Return the [x, y] coordinate for the center point of the cell that contains the specified text.  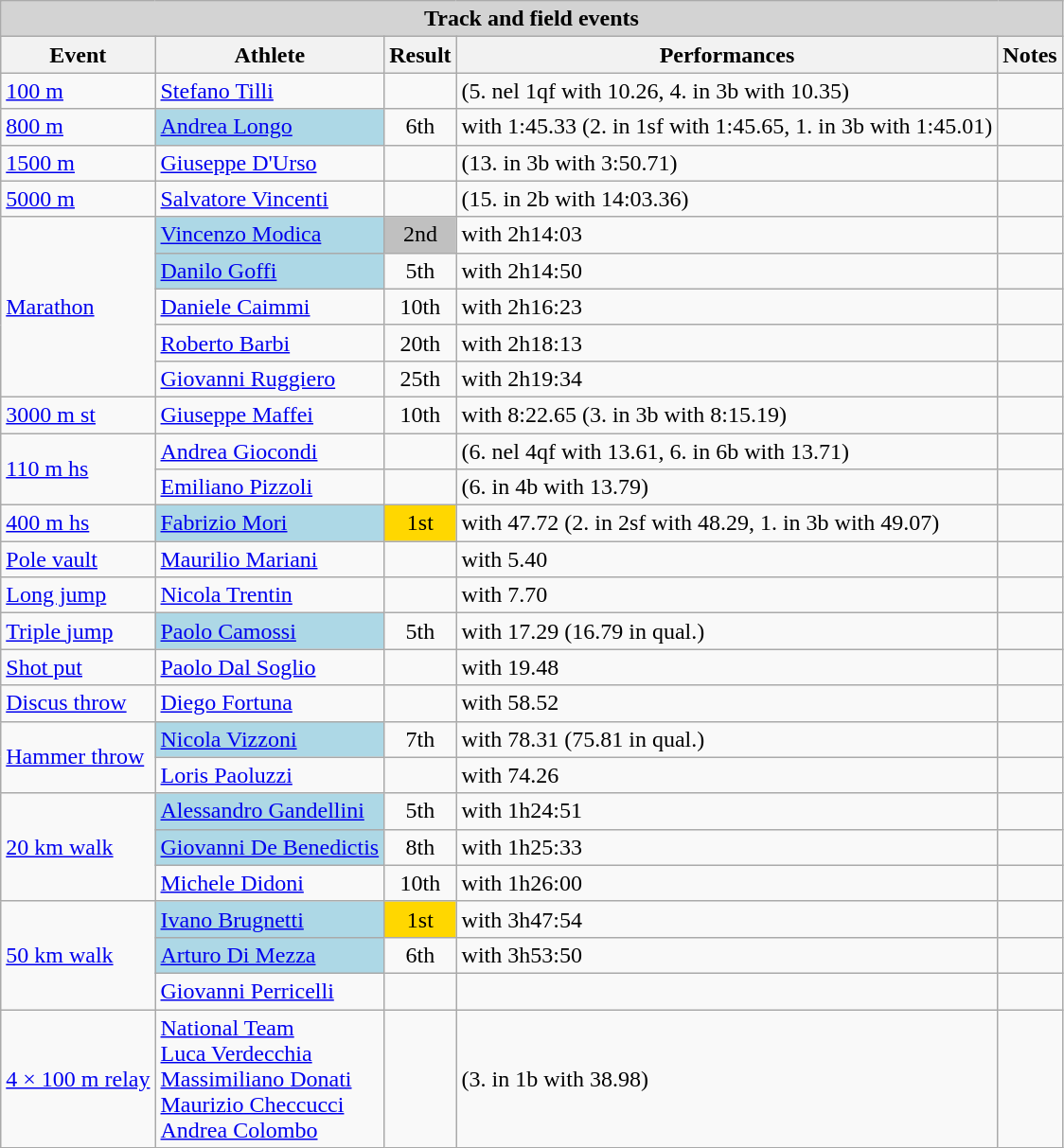
Nicola Trentin [270, 595]
Andrea Longo [270, 127]
Giovanni De Benedictis [270, 847]
(6. in 4b with 13.79) [727, 487]
with 47.72 (2. in 2sf with 48.29, 1. in 3b with 49.07) [727, 523]
with 1h25:33 [727, 847]
Giuseppe Maffei [270, 415]
8th [420, 847]
Long jump [78, 595]
Marathon [78, 307]
with 2h14:50 [727, 271]
Arturo Di Mezza [270, 955]
Shot put [78, 667]
Emiliano Pizzoli [270, 487]
with 1h24:51 [727, 811]
Athlete [270, 55]
Hammer throw [78, 757]
with 2h18:13 [727, 343]
25th [420, 379]
with 1:45.33 (2. in 1sf with 1:45.65, 1. in 3b with 1:45.01) [727, 127]
Triple jump [78, 631]
50 km walk [78, 955]
Salvatore Vincenti [270, 199]
Vincenzo Modica [270, 235]
Performances [727, 55]
Ivano Brugnetti [270, 919]
with 7.70 [727, 595]
with 58.52 [727, 703]
(3. in 1b with 38.98) [727, 1078]
100 m [78, 91]
Danilo Goffi [270, 271]
800 m [78, 127]
Giovanni Ruggiero [270, 379]
Alessandro Gandellini [270, 811]
Daniele Caimmi [270, 307]
with 8:22.65 (3. in 3b with 8:15.19) [727, 415]
5000 m [78, 199]
Fabrizio Mori [270, 523]
(15. in 2b with 14:03.36) [727, 199]
Andrea Giocondi [270, 451]
Loris Paoluzzi [270, 775]
with 3h53:50 [727, 955]
with 19.48 [727, 667]
(6. nel 4qf with 13.61, 6. in 6b with 13.71) [727, 451]
Michele Didoni [270, 883]
with 2h19:34 [727, 379]
Pole vault [78, 559]
Giovanni Perricelli [270, 991]
Notes [1030, 55]
Result [420, 55]
with 2h14:03 [727, 235]
National TeamLuca VerdecchiaMassimiliano DonatiMaurizio CheccucciAndrea Colombo [270, 1078]
Roberto Barbi [270, 343]
with 78.31 (75.81 in qual.) [727, 739]
Stefano Tilli [270, 91]
with 3h47:54 [727, 919]
20th [420, 343]
20 km walk [78, 847]
Track and field events [532, 19]
(5. nel 1qf with 10.26, 4. in 3b with 10.35) [727, 91]
with 17.29 (16.79 in qual.) [727, 631]
Paolo Camossi [270, 631]
110 m hs [78, 469]
4 × 100 m relay [78, 1078]
with 5.40 [727, 559]
2nd [420, 235]
Event [78, 55]
3000 m st [78, 415]
Nicola Vizzoni [270, 739]
Discus throw [78, 703]
Paolo Dal Soglio [270, 667]
Maurilio Mariani [270, 559]
Diego Fortuna [270, 703]
with 1h26:00 [727, 883]
with 2h16:23 [727, 307]
(13. in 3b with 3:50.71) [727, 163]
with 74.26 [727, 775]
400 m hs [78, 523]
1500 m [78, 163]
Giuseppe D'Urso [270, 163]
7th [420, 739]
